Determine the (X, Y) coordinate at the center of the cell enclosing the given text.  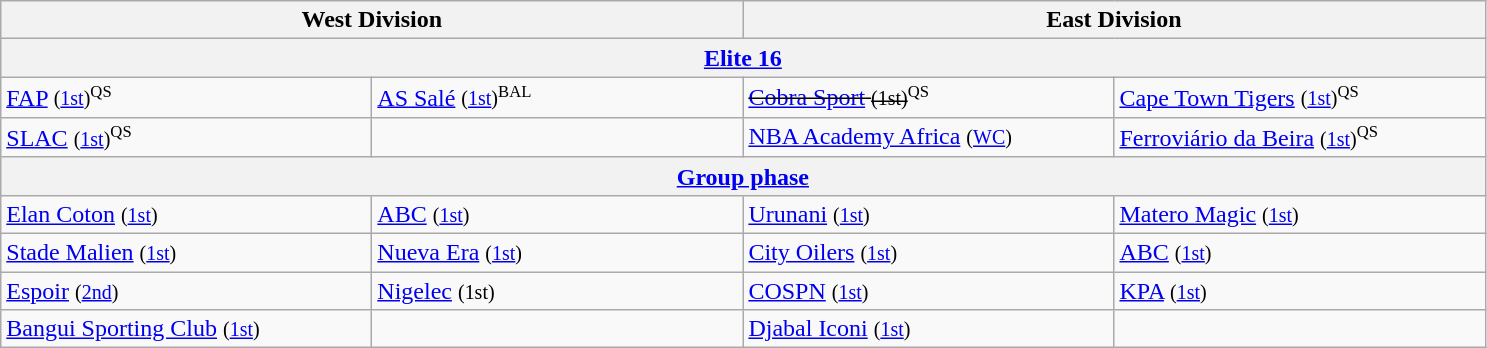
East Division (1114, 20)
Cobra Sport (1st)QS (928, 97)
Espoir (2nd) (186, 291)
Nigelec (1st) (558, 291)
COSPN (1st) (928, 291)
Cape Town Tigers (1st)QS (1300, 97)
FAP (1st)QS (186, 97)
Bangui Sporting Club (1st) (186, 329)
NBA Academy Africa (WC) (928, 137)
Elite 16 (743, 58)
Ferroviário da Beira (1st)QS (1300, 137)
City Oilers (1st) (928, 252)
Matero Magic (1st) (1300, 214)
AS Salé (1st)BAL (558, 97)
Group phase (743, 176)
Elan Coton (1st) (186, 214)
Urunani (1st) (928, 214)
SLAC (1st)QS (186, 137)
Djabal Iconi (1st) (928, 329)
KPA (1st) (1300, 291)
West Division (372, 20)
Nueva Era (1st) (558, 252)
Stade Malien (1st) (186, 252)
